Pinpoint the cell where the given text exists, returning its [x, y] midpoint coordinate. 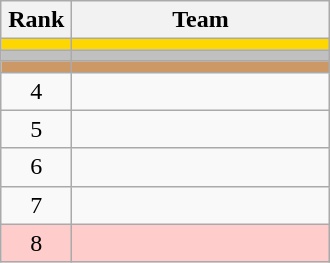
5 [36, 129]
8 [36, 243]
6 [36, 167]
7 [36, 205]
4 [36, 91]
Team [200, 20]
Rank [36, 20]
